Identify which cell holds the provided text, then report its (x, y) central coordinate. 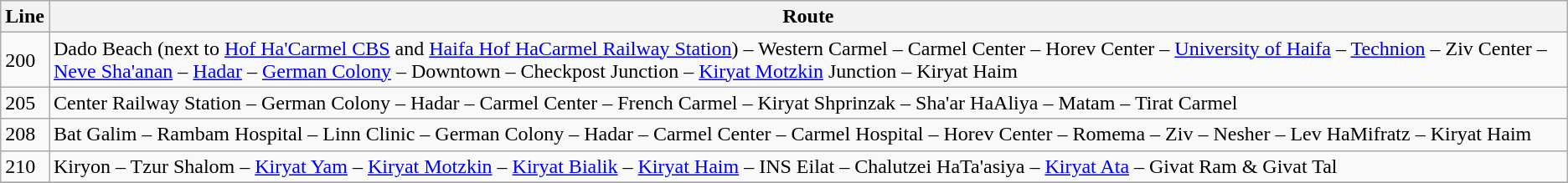
208 (25, 135)
Center Railway Station – German Colony – Hadar – Carmel Center – French Carmel – Kiryat Shprinzak – Sha'ar HaAliya – Matam – Tirat Carmel (807, 103)
210 (25, 166)
205 (25, 103)
Route (807, 17)
200 (25, 60)
Line (25, 17)
